Locate the cell with the specified text and output its (x, y) center coordinate. 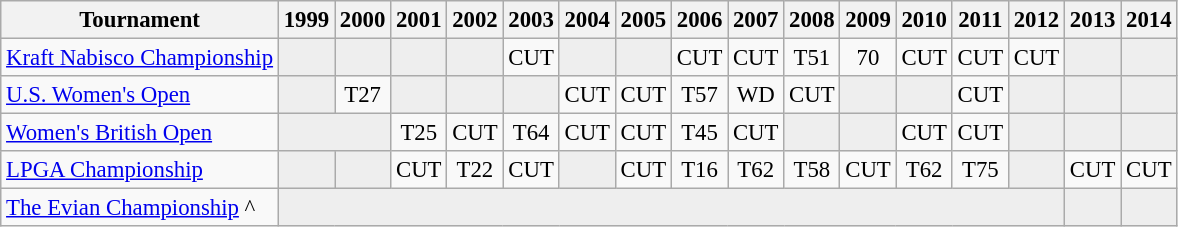
Women's British Open (140, 133)
Tournament (140, 20)
WD (756, 95)
2009 (868, 20)
2010 (924, 20)
2007 (756, 20)
2003 (531, 20)
T45 (699, 133)
2008 (812, 20)
2012 (1036, 20)
T58 (812, 170)
T22 (475, 170)
T25 (419, 133)
T64 (531, 133)
2000 (363, 20)
2006 (699, 20)
2013 (1093, 20)
2004 (587, 20)
T57 (699, 95)
The Evian Championship ^ (140, 208)
2001 (419, 20)
Kraft Nabisco Championship (140, 58)
U.S. Women's Open (140, 95)
1999 (306, 20)
2005 (643, 20)
2002 (475, 20)
70 (868, 58)
2014 (1149, 20)
T51 (812, 58)
2011 (980, 20)
T27 (363, 95)
T16 (699, 170)
LPGA Championship (140, 170)
T75 (980, 170)
